Return [x, y] of the center of cell containing provided text 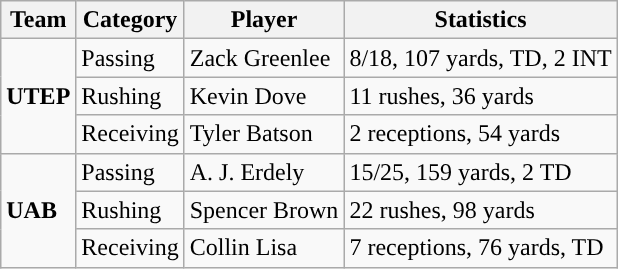
Player [264, 20]
A. J. Erdely [264, 172]
11 rushes, 36 yards [480, 96]
Zack Greenlee [264, 58]
7 receptions, 76 yards, TD [480, 248]
Category [130, 20]
Spencer Brown [264, 210]
8/18, 107 yards, TD, 2 INT [480, 58]
Tyler Batson [264, 134]
Statistics [480, 20]
Collin Lisa [264, 248]
Team [38, 20]
Kevin Dove [264, 96]
2 receptions, 54 yards [480, 134]
15/25, 159 yards, 2 TD [480, 172]
UTEP [38, 96]
22 rushes, 98 yards [480, 210]
UAB [38, 210]
